Pinpoint the cell where the given text exists, returning its (X, Y) midpoint coordinate. 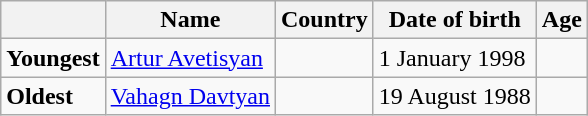
Country (325, 20)
Artur Avetisyan (190, 58)
Youngest (53, 58)
Vahagn Davtyan (190, 96)
Name (190, 20)
1 January 1998 (454, 58)
19 August 1988 (454, 96)
Age (562, 20)
Oldest (53, 96)
Date of birth (454, 20)
